Extract the (x, y) coordinate from the center of the cell holding the provided text.  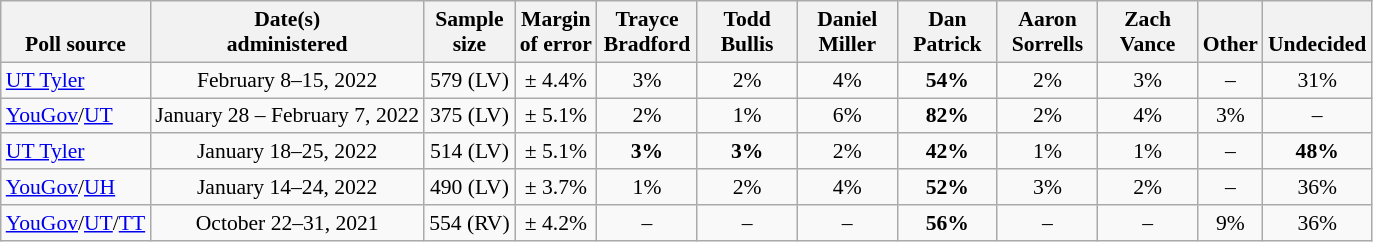
YouGov/UT (76, 116)
± 4.4% (556, 80)
579 (LV) (470, 80)
ToddBullis (747, 32)
AaronSorrells (1047, 32)
Samplesize (470, 32)
January 28 – February 7, 2022 (287, 116)
56% (947, 223)
YouGov/UT/TT (76, 223)
52% (947, 187)
54% (947, 80)
ZachVance (1148, 32)
9% (1230, 223)
DanielMiller (847, 32)
31% (1317, 80)
Date(s)administered (287, 32)
January 18–25, 2022 (287, 152)
Poll source (76, 32)
TrayceBradford (647, 32)
375 (LV) (470, 116)
490 (LV) (470, 187)
± 4.2% (556, 223)
42% (947, 152)
Undecided (1317, 32)
6% (847, 116)
January 14–24, 2022 (287, 187)
February 8–15, 2022 (287, 80)
YouGov/UH (76, 187)
514 (LV) (470, 152)
554 (RV) (470, 223)
Other (1230, 32)
October 22–31, 2021 (287, 223)
82% (947, 116)
DanPatrick (947, 32)
± 3.7% (556, 187)
48% (1317, 152)
Marginof error (556, 32)
